Find where the given text appears and provide that cell's center as [x, y] coordinate. 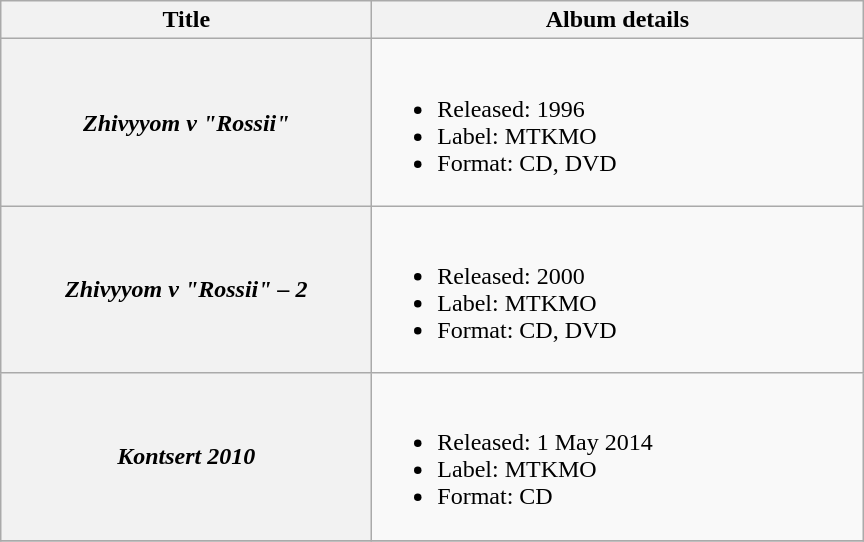
Released: 1 May 2014Label: MTKMOFormat: CD [618, 456]
Released: 2000Label: MTKMOFormat: CD, DVD [618, 290]
Title [186, 20]
Released: 1996Label: MTKMOFormat: CD, DVD [618, 122]
Album details [618, 20]
Kontsert 2010 [186, 456]
Zhivyyom v "Rossii" – 2 [186, 290]
Zhivyyom v "Rossii" [186, 122]
